From the cell containing the given text, extract its center point as (x, y) coordinate. 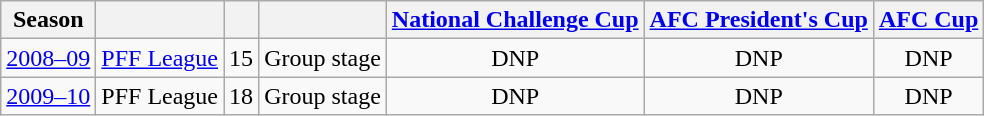
2008–09 (48, 58)
AFC President's Cup (758, 20)
National Challenge Cup (515, 20)
Season (48, 20)
15 (242, 58)
18 (242, 96)
AFC Cup (928, 20)
2009–10 (48, 96)
